Find where the given text appears and provide that cell's center as [x, y] coordinate. 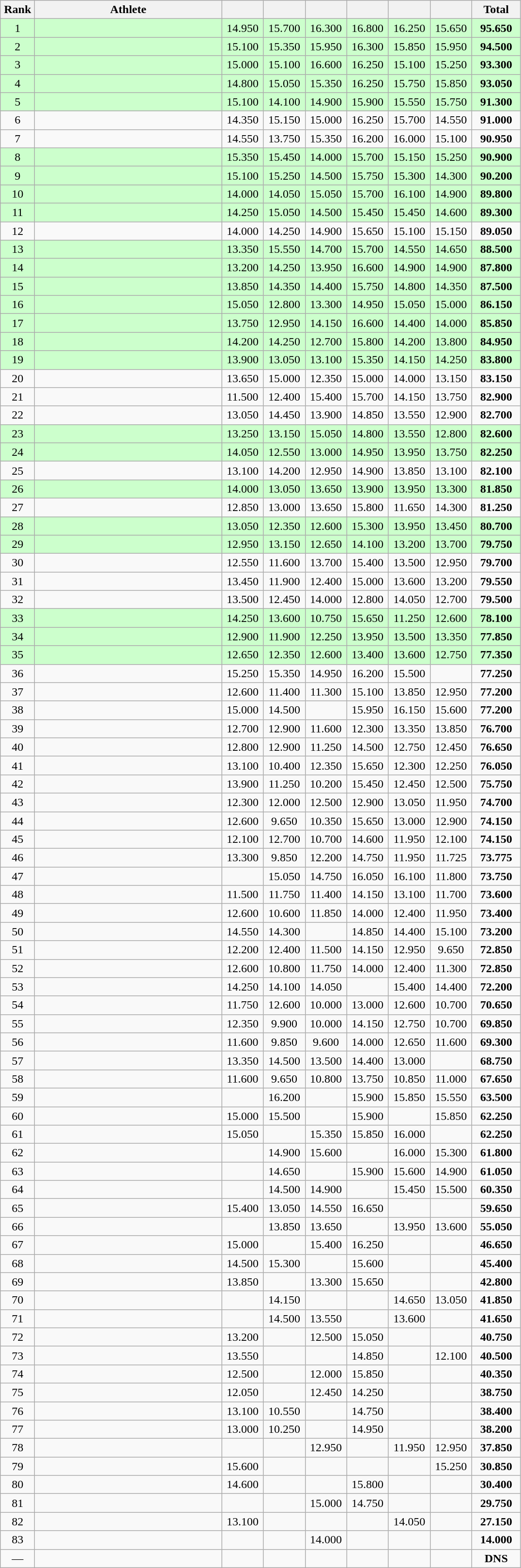
23 [17, 434]
81 [17, 1503]
85.850 [496, 323]
62 [17, 1153]
95.650 [496, 28]
10 [17, 194]
82 [17, 1521]
83.150 [496, 378]
22 [17, 415]
89.300 [496, 212]
10.550 [284, 1411]
68 [17, 1263]
3 [17, 65]
41.650 [496, 1319]
5 [17, 102]
71 [17, 1319]
12.850 [243, 507]
90.200 [496, 175]
9.600 [326, 1042]
67 [17, 1245]
35 [17, 655]
55.050 [496, 1226]
82.900 [496, 397]
13.400 [368, 655]
11.725 [451, 858]
76.650 [496, 747]
90.950 [496, 139]
88.500 [496, 249]
75 [17, 1392]
40.500 [496, 1355]
58 [17, 1079]
77.850 [496, 637]
44 [17, 821]
74 [17, 1374]
73.200 [496, 931]
39 [17, 729]
13.800 [451, 342]
50 [17, 931]
79.500 [496, 600]
76.700 [496, 729]
80 [17, 1485]
69.850 [496, 1024]
27 [17, 507]
40.350 [496, 1374]
82.600 [496, 434]
83 [17, 1540]
69.300 [496, 1042]
83.800 [496, 360]
10.600 [284, 913]
77.250 [496, 673]
41 [17, 765]
40.750 [496, 1337]
43 [17, 802]
42 [17, 784]
59.650 [496, 1208]
18 [17, 342]
81.850 [496, 489]
53 [17, 987]
72.200 [496, 987]
90.900 [496, 157]
6 [17, 120]
54 [17, 1005]
10.850 [409, 1079]
60 [17, 1116]
38 [17, 710]
65 [17, 1208]
DNS [496, 1558]
10.200 [326, 784]
79.750 [496, 544]
25 [17, 470]
77.350 [496, 655]
16 [17, 305]
10.750 [326, 618]
11.000 [451, 1079]
Total [496, 10]
16.800 [368, 28]
82.100 [496, 470]
11.800 [451, 876]
16.050 [368, 876]
30 [17, 563]
Rank [17, 10]
46 [17, 858]
78.100 [496, 618]
32 [17, 600]
91.300 [496, 102]
63 [17, 1171]
73.750 [496, 876]
30.400 [496, 1485]
11 [17, 212]
13.250 [243, 434]
36 [17, 673]
37 [17, 692]
12.050 [243, 1392]
66 [17, 1226]
2 [17, 47]
21 [17, 397]
80.700 [496, 526]
82.250 [496, 452]
27.150 [496, 1521]
29 [17, 544]
11.850 [326, 913]
46.650 [496, 1245]
59 [17, 1097]
60.350 [496, 1190]
73.775 [496, 858]
38.400 [496, 1411]
11.700 [451, 895]
45.400 [496, 1263]
38.200 [496, 1429]
10.250 [284, 1429]
56 [17, 1042]
93.050 [496, 83]
87.800 [496, 268]
79.550 [496, 581]
38.750 [496, 1392]
89.800 [496, 194]
51 [17, 950]
26 [17, 489]
49 [17, 913]
73.600 [496, 895]
11.650 [409, 507]
4 [17, 83]
61.050 [496, 1171]
55 [17, 1024]
84.950 [496, 342]
45 [17, 839]
76.050 [496, 765]
75.750 [496, 784]
47 [17, 876]
48 [17, 895]
13 [17, 249]
24 [17, 452]
14.450 [284, 415]
52 [17, 968]
34 [17, 637]
1 [17, 28]
8 [17, 157]
31 [17, 581]
79 [17, 1466]
73.400 [496, 913]
10.350 [326, 821]
19 [17, 360]
77 [17, 1429]
17 [17, 323]
14 [17, 268]
74.700 [496, 802]
89.050 [496, 231]
72 [17, 1337]
73 [17, 1355]
— [17, 1558]
94.500 [496, 47]
42.800 [496, 1282]
93.300 [496, 65]
79.700 [496, 563]
28 [17, 526]
41.850 [496, 1300]
78 [17, 1448]
57 [17, 1060]
91.000 [496, 120]
70.650 [496, 1005]
30.850 [496, 1466]
61 [17, 1134]
63.500 [496, 1097]
37.850 [496, 1448]
69 [17, 1282]
68.750 [496, 1060]
15 [17, 286]
9 [17, 175]
82.700 [496, 415]
9.900 [284, 1024]
16.650 [368, 1208]
20 [17, 378]
61.800 [496, 1153]
16.150 [409, 710]
7 [17, 139]
12 [17, 231]
10.400 [284, 765]
33 [17, 618]
14.700 [326, 249]
67.650 [496, 1079]
Athlete [128, 10]
70 [17, 1300]
81.250 [496, 507]
64 [17, 1190]
76 [17, 1411]
40 [17, 747]
29.750 [496, 1503]
87.500 [496, 286]
86.150 [496, 305]
